Capture the cell that displays the provided text and extract its [x, y] central coordinate. 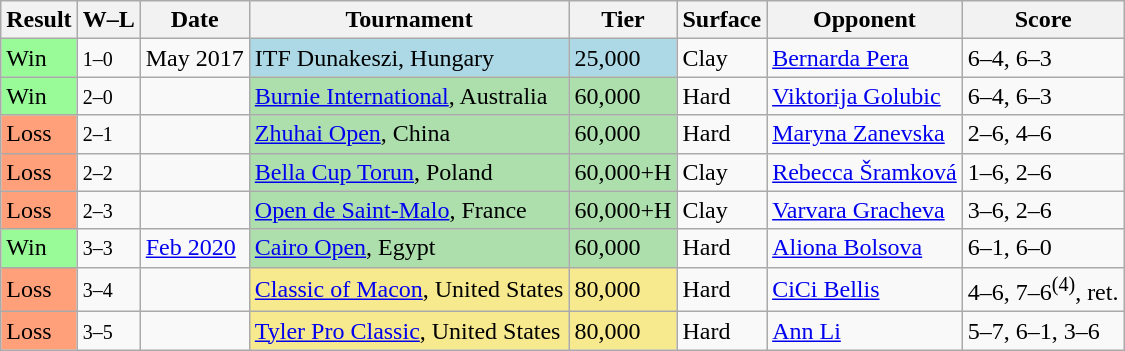
Surface [722, 20]
W–L [108, 20]
2–0 [108, 96]
Rebecca Šramková [865, 172]
Feb 2020 [194, 248]
Ann Li [865, 331]
Zhuhai Open, China [409, 134]
Maryna Zanevska [865, 134]
Date [194, 20]
Classic of Macon, United States [409, 290]
3–5 [108, 331]
Varvara Gracheva [865, 210]
Result [39, 20]
May 2017 [194, 58]
Cairo Open, Egypt [409, 248]
25,000 [623, 58]
Open de Saint-Malo, France [409, 210]
2–2 [108, 172]
Opponent [865, 20]
2–1 [108, 134]
Tyler Pro Classic, United States [409, 331]
1–0 [108, 58]
2–6, 4–6 [1043, 134]
Bernarda Pera [865, 58]
2–3 [108, 210]
Aliona Bolsova [865, 248]
3–6, 2–6 [1043, 210]
Tier [623, 20]
4–6, 7–6(4), ret. [1043, 290]
1–6, 2–6 [1043, 172]
Viktorija Golubic [865, 96]
Tournament [409, 20]
Burnie International, Australia [409, 96]
6–1, 6–0 [1043, 248]
3–3 [108, 248]
3–4 [108, 290]
Score [1043, 20]
5–7, 6–1, 3–6 [1043, 331]
ITF Dunakeszi, Hungary [409, 58]
Bella Cup Torun, Poland [409, 172]
CiCi Bellis [865, 290]
